Identify which cell holds the provided text, then report its [x, y] central coordinate. 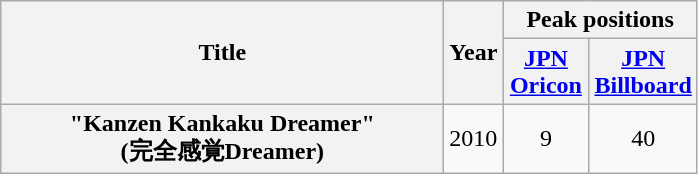
2010 [474, 139]
Peak positions [600, 20]
40 [643, 139]
JPNBillboard [643, 72]
"Kanzen Kankaku Dreamer" (完全感覚Dreamer) [222, 139]
9 [546, 139]
Year [474, 52]
JPNOricon [546, 72]
Title [222, 52]
